Find where the given text appears and provide that cell's center as [x, y] coordinate. 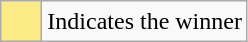
Indicates the winner [145, 22]
